Capture the cell that displays the provided text and extract its [X, Y] central coordinate. 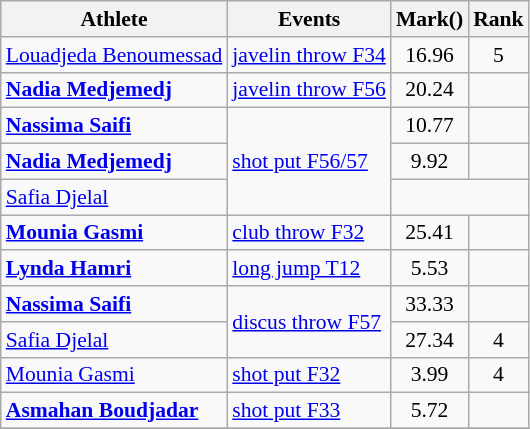
5 [498, 55]
Asmahan Boudjadar [114, 411]
5.53 [430, 269]
club throw F32 [309, 233]
9.92 [430, 162]
25.41 [430, 233]
shot put F33 [309, 411]
3.99 [430, 375]
shot put F32 [309, 375]
Athlete [114, 19]
20.24 [430, 90]
shot put F56/57 [309, 162]
10.77 [430, 126]
Rank [498, 19]
Events [309, 19]
javelin throw F56 [309, 90]
16.96 [430, 55]
27.34 [430, 340]
5.72 [430, 411]
javelin throw F34 [309, 55]
long jump T12 [309, 269]
Louadjeda Benoumessad [114, 55]
33.33 [430, 304]
Lynda Hamri [114, 269]
Mark() [430, 19]
discus throw F57 [309, 322]
